Detect which cell encompasses the target text, then output its (x, y) center coordinate. 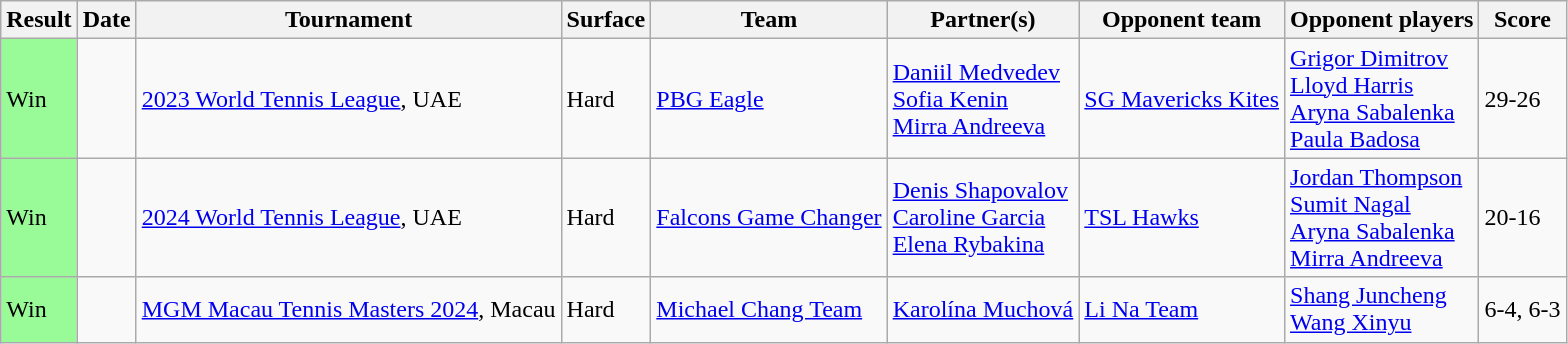
Score (1522, 20)
Date (106, 20)
MGM Macau Tennis Masters 2024, Macau (348, 310)
Denis ShapovalovCaroline GarciaElena Rybakina (983, 218)
29-26 (1522, 98)
Partner(s) (983, 20)
Michael Chang Team (769, 310)
Grigor DimitrovLloyd HarrisAryna SabalenkaPaula Badosa (1382, 98)
20-16 (1522, 218)
Karolína Muchová (983, 310)
Daniil MedvedevSofia KeninMirra Andreeva (983, 98)
PBG Eagle (769, 98)
Li Na Team (1182, 310)
Opponent players (1382, 20)
Falcons Game Changer (769, 218)
Jordan ThompsonSumit NagalAryna SabalenkaMirra Andreeva (1382, 218)
Opponent team (1182, 20)
Result (39, 20)
6-4, 6-3 (1522, 310)
2024 World Tennis League, UAE (348, 218)
Team (769, 20)
TSL Hawks (1182, 218)
Tournament (348, 20)
Surface (606, 20)
Shang JunchengWang Xinyu (1382, 310)
SG Mavericks Kites (1182, 98)
2023 World Tennis League, UAE (348, 98)
